Pinpoint the cell where the given text exists, returning its [X, Y] midpoint coordinate. 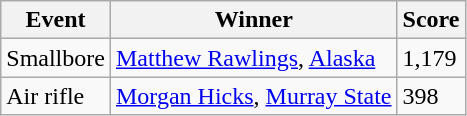
Smallbore [56, 58]
Morgan Hicks, Murray State [254, 96]
398 [431, 96]
Score [431, 20]
Air rifle [56, 96]
Matthew Rawlings, Alaska [254, 58]
Event [56, 20]
Winner [254, 20]
1,179 [431, 58]
